Pinpoint the cell where the given text exists, returning its [X, Y] midpoint coordinate. 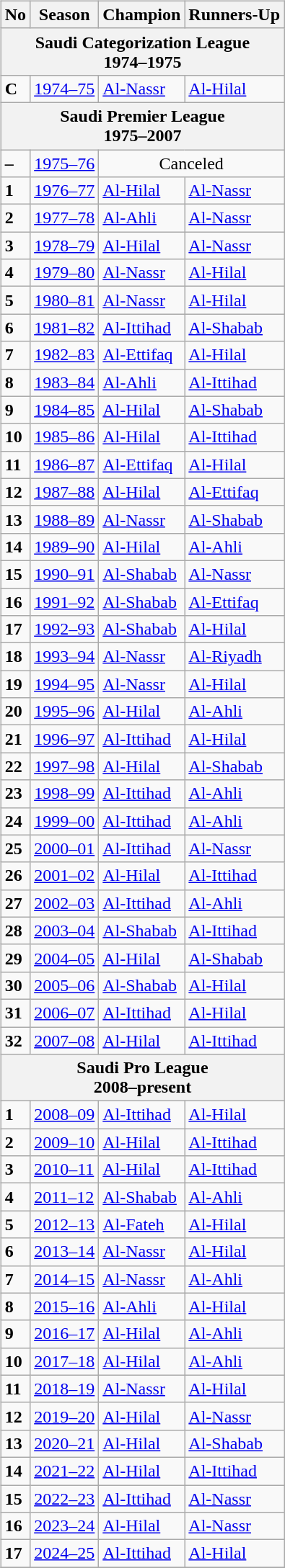
1990–91 [65, 574]
2024–25 [65, 1554]
32 [15, 1041]
1986–87 [65, 465]
2011–12 [65, 1197]
2018–19 [65, 1389]
27 [15, 903]
1998–99 [65, 794]
1983–84 [65, 382]
30 [15, 985]
1992–93 [65, 630]
1994–95 [65, 684]
1974–75 [65, 89]
2006–07 [65, 1013]
2023–24 [65, 1526]
2013–14 [65, 1252]
Season [65, 14]
2015–16 [65, 1307]
2021–22 [65, 1471]
22 [15, 766]
Saudi Premier League1975–2007 [142, 125]
1988–89 [65, 519]
2022–23 [65, 1499]
Canceled [192, 163]
1985–86 [65, 437]
26 [15, 876]
1993–94 [65, 657]
Champion [141, 14]
2020–21 [65, 1443]
20 [15, 712]
1996–97 [65, 739]
2005–06 [65, 985]
Al-Fateh [141, 1224]
2004–05 [65, 958]
– [15, 163]
2003–04 [65, 931]
28 [15, 931]
19 [15, 684]
1976–77 [65, 191]
1981–82 [65, 328]
29 [15, 958]
24 [15, 821]
1991–92 [65, 601]
23 [15, 794]
2016–17 [65, 1334]
Runners-Up [234, 14]
21 [15, 739]
18 [15, 657]
Saudi Pro League2008–present [142, 1078]
1979–80 [65, 273]
C [15, 89]
25 [15, 848]
1999–00 [65, 821]
2012–13 [65, 1224]
1982–83 [65, 355]
Saudi Categorization League1974–1975 [142, 52]
31 [15, 1013]
2017–18 [65, 1361]
2007–08 [65, 1041]
1997–98 [65, 766]
2000–01 [65, 848]
2019–20 [65, 1416]
1987–88 [65, 492]
1980–81 [65, 300]
Al-Riyadh [234, 657]
2009–10 [65, 1142]
2002–03 [65, 903]
1978–79 [65, 246]
2010–11 [65, 1170]
1995–96 [65, 712]
2014–15 [65, 1279]
1977–78 [65, 218]
1975–76 [65, 163]
2008–09 [65, 1115]
1984–85 [65, 410]
No [15, 14]
2001–02 [65, 876]
1989–90 [65, 547]
